Pinpoint the cell where the given text exists, returning its [x, y] midpoint coordinate. 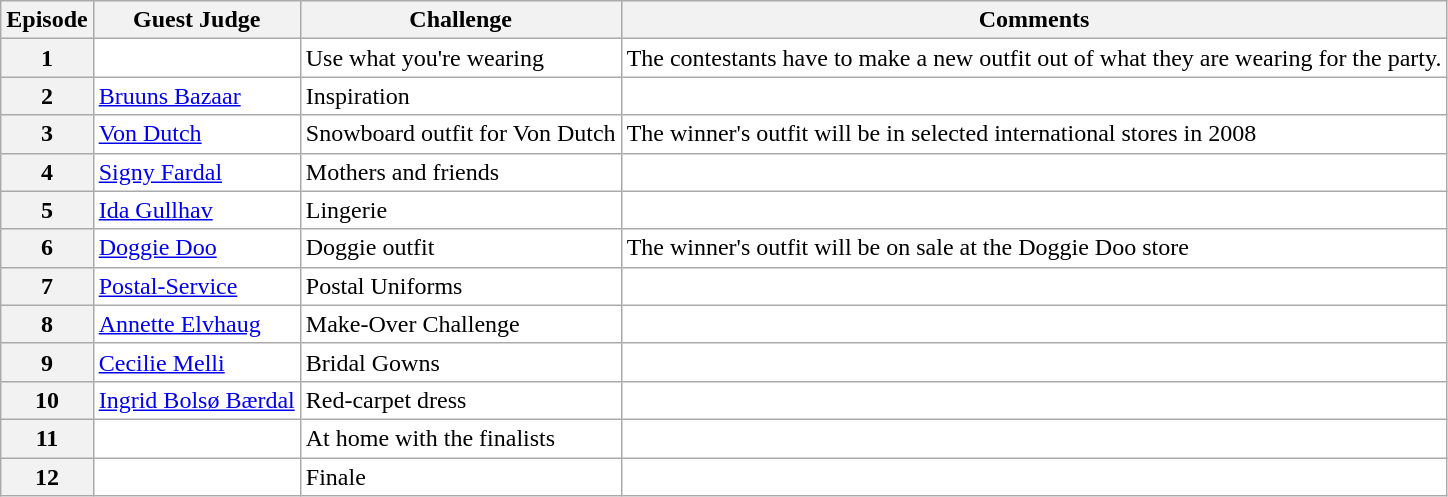
Postal Uniforms [460, 286]
8 [47, 324]
Bridal Gowns [460, 362]
Ingrid Bolsø Bærdal [196, 400]
1 [47, 58]
Annette Elvhaug [196, 324]
4 [47, 172]
The winner's outfit will be in selected international stores in 2008 [1034, 134]
5 [47, 210]
Signy Fardal [196, 172]
7 [47, 286]
2 [47, 96]
Doggie outfit [460, 248]
Red-carpet dress [460, 400]
11 [47, 438]
Doggie Doo [196, 248]
Comments [1034, 20]
Snowboard outfit for Von Dutch [460, 134]
Finale [460, 477]
The contestants have to make a new outfit out of what they are wearing for the party. [1034, 58]
Challenge [460, 20]
Lingerie [460, 210]
Bruuns Bazaar [196, 96]
Cecilie Melli [196, 362]
Guest Judge [196, 20]
Mothers and friends [460, 172]
Make-Over Challenge [460, 324]
The winner's outfit will be on sale at the Doggie Doo store [1034, 248]
9 [47, 362]
Inspiration [460, 96]
10 [47, 400]
Von Dutch [196, 134]
At home with the finalists [460, 438]
Episode [47, 20]
Ida Gullhav [196, 210]
Postal-Service [196, 286]
6 [47, 248]
Use what you're wearing [460, 58]
3 [47, 134]
12 [47, 477]
